Identify which cell holds the provided text, then report its (x, y) central coordinate. 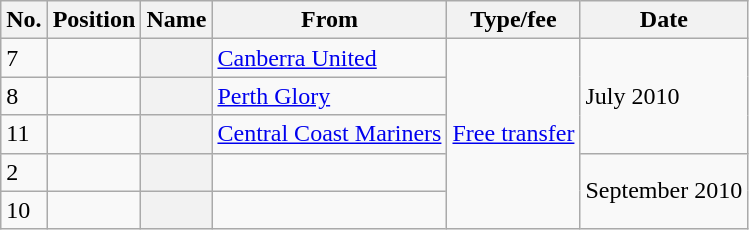
July 2010 (664, 96)
Perth Glory (330, 96)
11 (24, 134)
Date (664, 20)
From (330, 20)
10 (24, 210)
2 (24, 172)
Central Coast Mariners (330, 134)
No. (24, 20)
7 (24, 58)
Position (94, 20)
8 (24, 96)
September 2010 (664, 191)
Name (176, 20)
Free transfer (514, 134)
Type/fee (514, 20)
Canberra United (330, 58)
